Extract the [x, y] coordinate from the center of the cell holding the provided text.  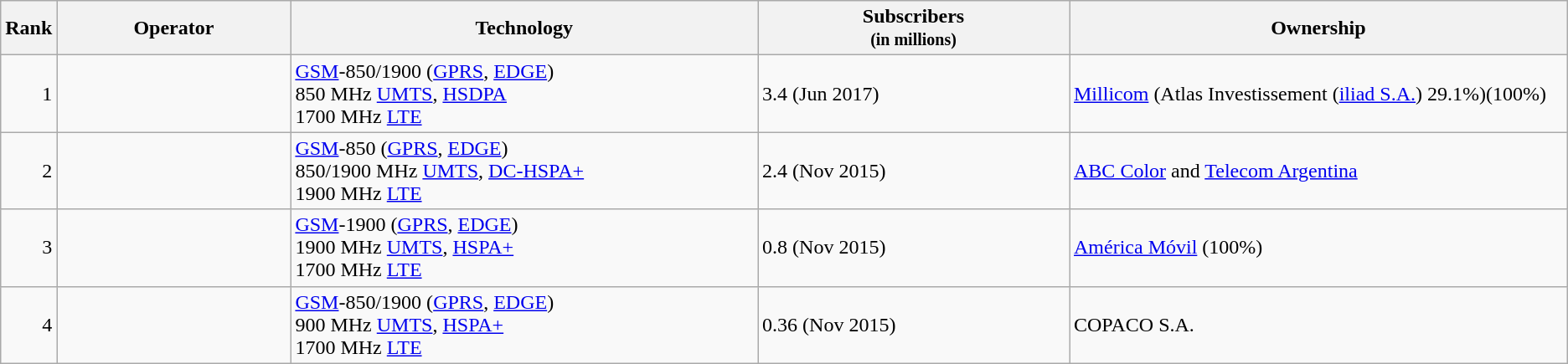
3 [28, 248]
Operator [174, 28]
Millicom (Atlas Investissement (iliad S.A.) 29.1%)(100%) [1318, 94]
0.36 (Nov 2015) [914, 325]
Technology [524, 28]
ABC Color and Telecom Argentina [1318, 171]
COPACO S.A. [1318, 325]
Ownership [1318, 28]
3.4 (Jun 2017) [914, 94]
GSM-1900 (GPRS, EDGE)1900 MHz UMTS, HSPA+1700 MHz LTE [524, 248]
4 [28, 325]
GSM-850 (GPRS, EDGE)850/1900 MHz UMTS, DC-HSPA+1900 MHz LTE [524, 171]
2 [28, 171]
Rank [28, 28]
2.4 (Nov 2015) [914, 171]
América Móvil (100%) [1318, 248]
Subscribers(in millions) [914, 28]
1 [28, 94]
GSM-850/1900 (GPRS, EDGE)900 MHz UMTS, HSPA+ 1700 MHz LTE [524, 325]
0.8 (Nov 2015) [914, 248]
GSM-850/1900 (GPRS, EDGE)850 MHz UMTS, HSDPA1700 MHz LTE [524, 94]
